Determine the [X, Y] coordinate at the center of the cell enclosing the given text.  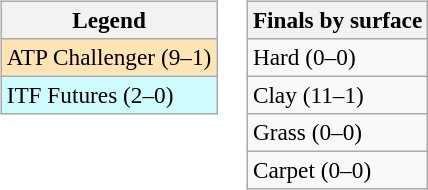
Clay (11–1) [337, 95]
Hard (0–0) [337, 57]
Legend [108, 20]
ATP Challenger (9–1) [108, 57]
Finals by surface [337, 20]
ITF Futures (2–0) [108, 95]
Carpet (0–0) [337, 171]
Grass (0–0) [337, 133]
